Determine the [X, Y] coordinate at the center of the cell enclosing the given text.  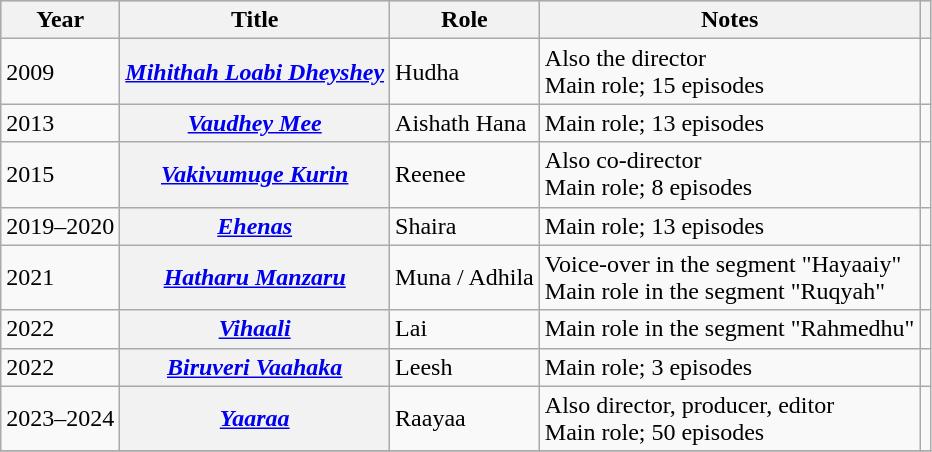
Vihaali [255, 329]
Also co-directorMain role; 8 episodes [730, 174]
Yaaraa [255, 418]
Aishath Hana [465, 123]
Vaudhey Mee [255, 123]
2023–2024 [60, 418]
2015 [60, 174]
Title [255, 20]
2021 [60, 278]
Biruveri Vaahaka [255, 367]
Notes [730, 20]
Also the directorMain role; 15 episodes [730, 72]
Hudha [465, 72]
Hatharu Manzaru [255, 278]
Lai [465, 329]
Reenee [465, 174]
Leesh [465, 367]
2009 [60, 72]
2013 [60, 123]
Role [465, 20]
Main role; 3 episodes [730, 367]
Year [60, 20]
Also director, producer, editorMain role; 50 episodes [730, 418]
Raayaa [465, 418]
Shaira [465, 226]
Ehenas [255, 226]
Voice-over in the segment "Hayaaiy"Main role in the segment "Ruqyah" [730, 278]
Muna / Adhila [465, 278]
Main role in the segment "Rahmedhu" [730, 329]
Mihithah Loabi Dheyshey [255, 72]
2019–2020 [60, 226]
Vakivumuge Kurin [255, 174]
